Detect which cell encompasses the target text, then output its (x, y) center coordinate. 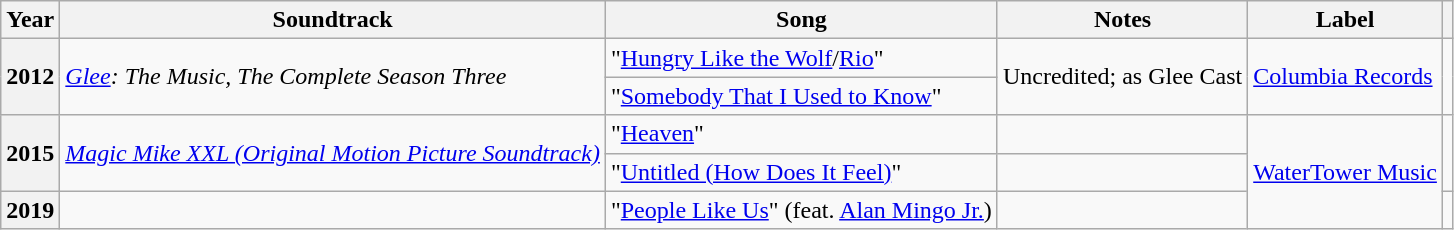
"Hungry Like the Wolf/Rio" (801, 58)
Notes (1122, 20)
Year (30, 20)
"People Like Us" (feat. Alan Mingo Jr.) (801, 210)
Soundtrack (333, 20)
2019 (30, 210)
"Untitled (How Does It Feel)" (801, 172)
Glee: The Music, The Complete Season Three (333, 77)
Label (1346, 20)
WaterTower Music (1346, 172)
Song (801, 20)
Magic Mike XXL (Original Motion Picture Soundtrack) (333, 153)
2012 (30, 77)
"Heaven" (801, 134)
Uncredited; as Glee Cast (1122, 77)
2015 (30, 153)
Columbia Records (1346, 77)
"Somebody That I Used to Know" (801, 96)
